From the cell containing the given text, extract its center point as (X, Y) coordinate. 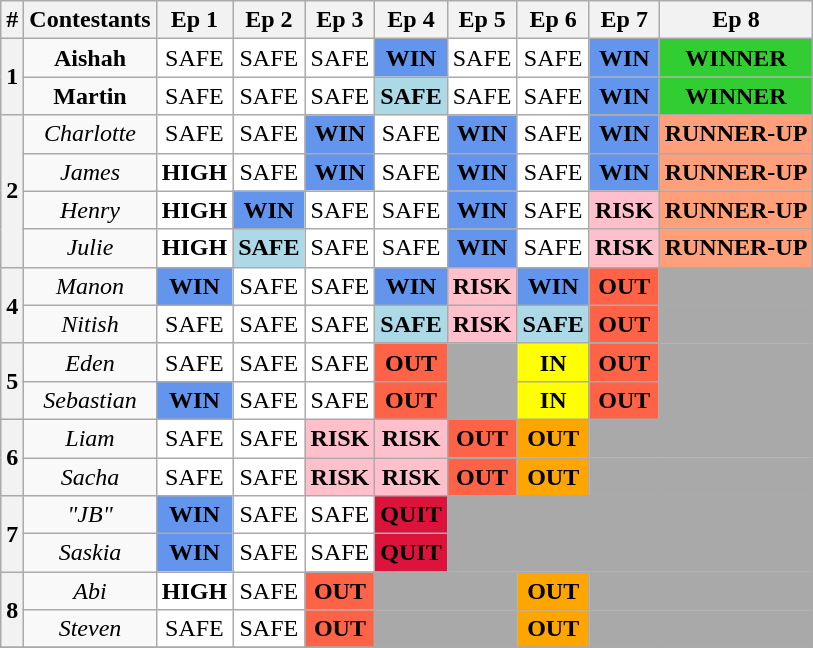
Ep 4 (411, 20)
Saskia (90, 553)
Contestants (90, 20)
Sebastian (90, 400)
"JB" (90, 515)
Liam (90, 438)
Ep 2 (269, 20)
Ep 5 (482, 20)
Sacha (90, 477)
5 (12, 381)
Manon (90, 286)
Eden (90, 362)
Ep 3 (340, 20)
Ep 7 (624, 20)
7 (12, 534)
# (12, 20)
James (90, 172)
Aishah (90, 58)
Julie (90, 248)
Nitish (90, 324)
4 (12, 305)
Charlotte (90, 134)
Abi (90, 591)
6 (12, 457)
Steven (90, 629)
Henry (90, 210)
Ep 6 (553, 20)
2 (12, 191)
8 (12, 610)
1 (12, 77)
Ep 1 (194, 20)
Martin (90, 96)
Ep 8 (736, 20)
